Return the [X, Y] coordinate for the center point of the cell that contains the specified text.  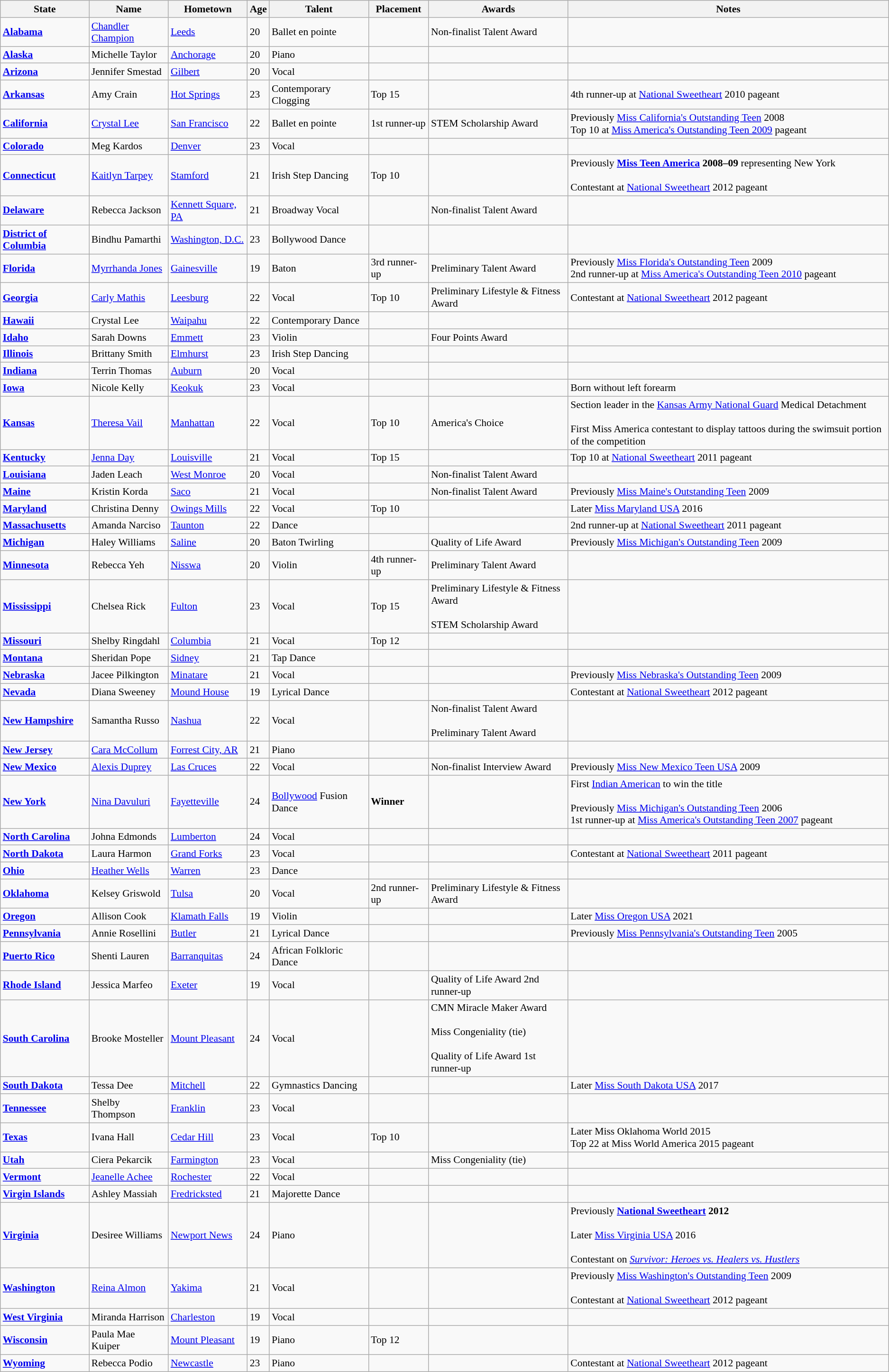
Sarah Downs [129, 337]
Charleston [208, 1317]
African Folkloric Dance [319, 956]
Ashley Massiah [129, 1194]
Fulton [208, 606]
Meg Kardos [129, 146]
4th runner-up [398, 565]
Pennsylvania [45, 934]
2nd runner-up [398, 894]
Chandler Champion [129, 32]
North Dakota [45, 854]
California [45, 123]
Colorado [45, 146]
2nd runner-up at National Sweetheart 2011 pageant [728, 526]
Christina Denny [129, 509]
Tessa Dee [129, 1086]
Columbia [208, 641]
Leeds [208, 32]
Kaitlyn Tarpey [129, 175]
Myrrhanda Jones [129, 268]
Gainesville [208, 268]
Sheridan Pope [129, 658]
Rochester [208, 1177]
Laura Harmon [129, 854]
Georgia [45, 298]
Ohio [45, 871]
Tennessee [45, 1108]
New Jersey [45, 750]
Nisswa [208, 565]
Sidney [208, 658]
Previously Miss Maine's Outstanding Teen 2009 [728, 492]
Rebecca Yeh [129, 565]
Massachusetts [45, 526]
Jaden Leach [129, 475]
New York [45, 802]
Johna Edmonds [129, 837]
Top 10 at National Sweetheart 2011 pageant [728, 458]
Wyoming [45, 1363]
Broadway Vocal [319, 210]
Alexis Duprey [129, 767]
Exeter [208, 985]
Barranquitas [208, 956]
Ciera Pekarcik [129, 1160]
Born without left forearm [728, 388]
Jessica Marfeo [129, 985]
Newcastle [208, 1363]
Quality of Life Award [498, 543]
Age [258, 9]
Bollywood Dance [319, 240]
Emmett [208, 337]
Stamford [208, 175]
Carly Mathis [129, 298]
Illinois [45, 354]
Previously Miss Nebraska's Outstanding Teen 2009 [728, 675]
Shenti Lauren [129, 956]
Hawaii [45, 320]
Previously Miss Michigan's Outstanding Teen 2009 [728, 543]
New Mexico [45, 767]
Rhode Island [45, 985]
Contestant at National Sweetheart 2011 pageant [728, 854]
Contemporary Dance [319, 320]
First Indian American to win the title Previously Miss Michigan's Outstanding Teen 20061st runner-up at Miss America's Outstanding Teen 2007 pageant [728, 802]
San Francisco [208, 123]
Later Miss Maryland USA 2016 [728, 509]
Kristin Korda [129, 492]
Jacee Pilkington [129, 675]
Rebecca Jackson [129, 210]
Chelsea Rick [129, 606]
Farmington [208, 1160]
Previously Miss Florida's Outstanding Teen 20092nd runner-up at Miss America's Outstanding Teen 2010 pageant [728, 268]
Amy Crain [129, 95]
Terrin Thomas [129, 371]
Winner [398, 802]
Klamath Falls [208, 917]
Manhattan [208, 423]
Kelsey Griswold [129, 894]
Allison Cook [129, 917]
Virginia [45, 1235]
Paula Mae Kuiper [129, 1340]
Nevada [45, 692]
Alaska [45, 55]
Waipahu [208, 320]
Keokuk [208, 388]
Cara McCollum [129, 750]
Later Miss South Dakota USA 2017 [728, 1086]
Auburn [208, 371]
Tulsa [208, 894]
1st runner-up [398, 123]
Minnesota [45, 565]
STEM Scholarship Award [498, 123]
Non-finalist Interview Award [498, 767]
Oregon [45, 917]
Previously Miss Teen America 2008–09 representing New YorkContestant at National Sweetheart 2012 pageant [728, 175]
Previously National Sweetheart 2012Later Miss Virginia USA 2016 Contestant on Survivor: Heroes vs. Healers vs. Hustlers [728, 1235]
Washington [45, 1288]
America's Choice [498, 423]
Annie Rosellini [129, 934]
Preliminary Lifestyle & Fitness AwardSTEM Scholarship Award [498, 606]
Haley Williams [129, 543]
Talent [319, 9]
District of Columbia [45, 240]
Anchorage [208, 55]
Maryland [45, 509]
State [45, 9]
Butler [208, 934]
Bindhu Pamarthi [129, 240]
Nashua [208, 721]
Tap Dance [319, 658]
Elmhurst [208, 354]
Four Points Award [498, 337]
Miranda Harrison [129, 1317]
Owings Mills [208, 509]
Quality of Life Award 2nd runner-up [498, 985]
Previously Miss California's Outstanding Teen 2008Top 10 at Miss America's Outstanding Teen 2009 pageant [728, 123]
Yakima [208, 1288]
Fredricksted [208, 1194]
Jennifer Smestad [129, 72]
Heather Wells [129, 871]
Theresa Vail [129, 423]
West Monroe [208, 475]
Kentucky [45, 458]
Bollywood Fusion Dance [319, 802]
Denver [208, 146]
Later Miss Oklahoma World 2015Top 22 at Miss World America 2015 pageant [728, 1137]
Taunton [208, 526]
Ivana Hall [129, 1137]
Previously Miss New Mexico Teen USA 2009 [728, 767]
Shelby Thompson [129, 1108]
North Carolina [45, 837]
Louisville [208, 458]
Kennett Square, PA [208, 210]
Oklahoma [45, 894]
Virgin Islands [45, 1194]
Louisiana [45, 475]
Brooke Mosteller [129, 1038]
Idaho [45, 337]
Gilbert [208, 72]
New Hampshire [45, 721]
Diana Sweeney [129, 692]
Amanda Narciso [129, 526]
Utah [45, 1160]
West Virginia [45, 1317]
Desiree Williams [129, 1235]
South Dakota [45, 1086]
Kansas [45, 423]
Hot Springs [208, 95]
Placement [398, 9]
Nicole Kelly [129, 388]
Mississippi [45, 606]
Michigan [45, 543]
Las Cruces [208, 767]
Saco [208, 492]
3rd runner-up [398, 268]
CMN Miracle Maker AwardMiss Congeniality (tie)Quality of Life Award 1st runner-up [498, 1038]
Baton Twirling [319, 543]
Jenna Day [129, 458]
Previously Miss Washington's Outstanding Teen 2009Contestant at National Sweetheart 2012 pageant [728, 1288]
Newport News [208, 1235]
Miss Congeniality (tie) [498, 1160]
Warren [208, 871]
Shelby Ringdahl [129, 641]
Leesburg [208, 298]
Nebraska [45, 675]
Name [129, 9]
Previously Miss Pennsylvania's Outstanding Teen 2005 [728, 934]
Vermont [45, 1177]
4th runner-up at National Sweetheart 2010 pageant [728, 95]
Iowa [45, 388]
Indiana [45, 371]
Non-finalist Talent AwardPreliminary Talent Award [498, 721]
Samantha Russo [129, 721]
Washington, D.C. [208, 240]
Connecticut [45, 175]
Arizona [45, 72]
Maine [45, 492]
Franklin [208, 1108]
Contemporary Clogging [319, 95]
Baton [319, 268]
Lumberton [208, 837]
Texas [45, 1137]
Later Miss Oregon USA 2021 [728, 917]
Delaware [45, 210]
Minatare [208, 675]
Montana [45, 658]
Fayetteville [208, 802]
Majorette Dance [319, 1194]
Grand Forks [208, 854]
Awards [498, 9]
Florida [45, 268]
Forrest City, AR [208, 750]
Reina Almon [129, 1288]
Wisconsin [45, 1340]
Gymnastics Dancing [319, 1086]
Jeanelle Achee [129, 1177]
Mound House [208, 692]
Puerto Rico [45, 956]
Cedar Hill [208, 1137]
Rebecca Podio [129, 1363]
Alabama [45, 32]
Missouri [45, 641]
Arkansas [45, 95]
Saline [208, 543]
Mitchell [208, 1086]
Hometown [208, 9]
Notes [728, 9]
South Carolina [45, 1038]
Michelle Taylor [129, 55]
Brittany Smith [129, 354]
Nina Davuluri [129, 802]
